From the cell containing the given text, extract its center point as (X, Y) coordinate. 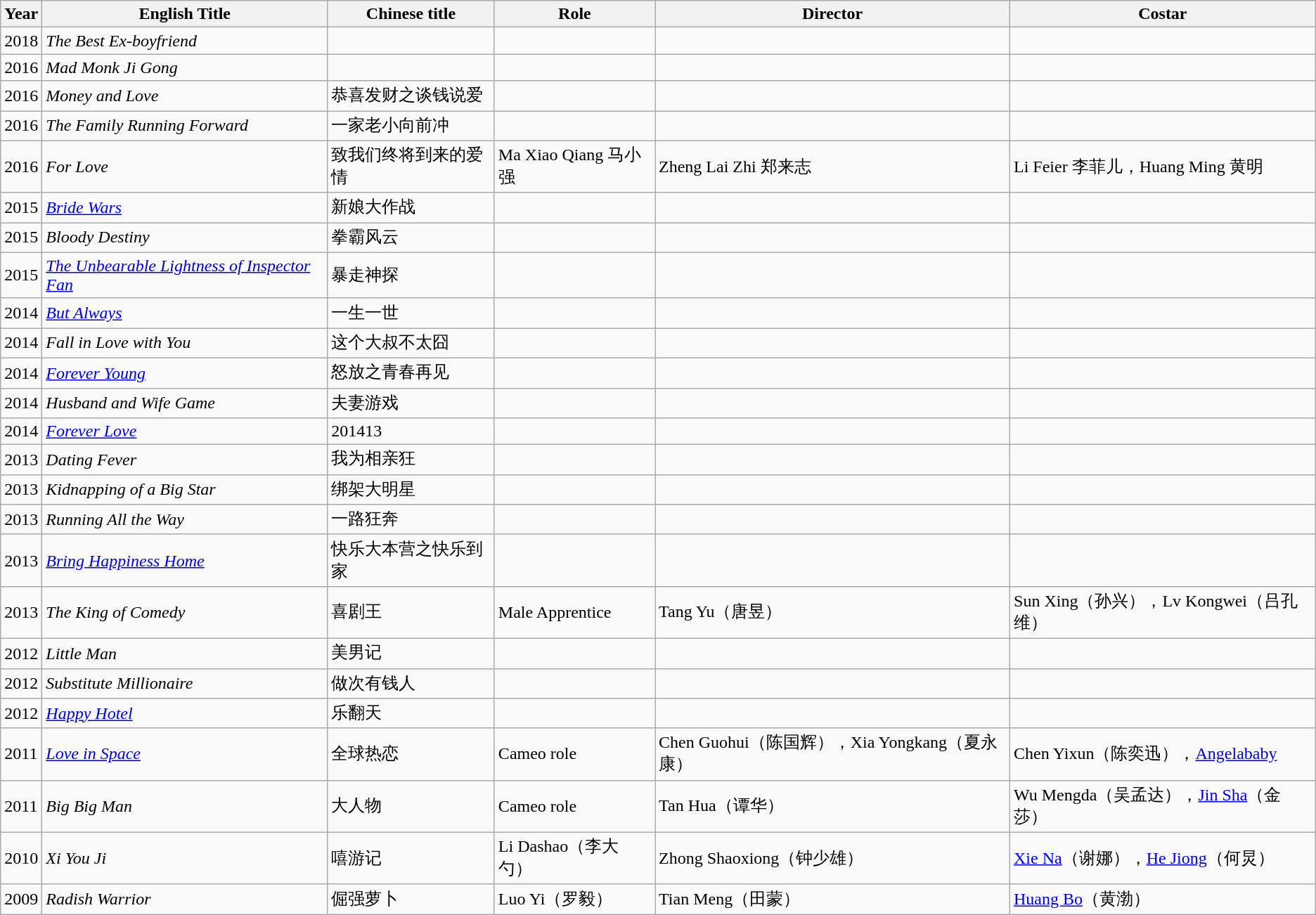
But Always (185, 313)
Forever Young (185, 372)
快乐大本营之快乐到家 (411, 560)
Radish Warrior (185, 900)
Chinese title (411, 14)
Li Feier 李菲儿，Huang Ming 黄明 (1163, 167)
Ma Xiao Qiang 马小强 (574, 167)
全球热恋 (411, 754)
Chen Yixun（陈奕迅），Angelababy (1163, 754)
English Title (185, 14)
乐翻天 (411, 714)
Forever Love (185, 431)
2009 (21, 900)
倔强萝卜 (411, 900)
Love in Space (185, 754)
嘻游记 (411, 858)
For Love (185, 167)
一家老小向前冲 (411, 126)
Kidnapping of a Big Star (185, 489)
Tang Yu（唐昱） (832, 612)
Tian Meng（田蒙） (832, 900)
Wu Mengda（吴孟达），Jin Sha（金莎） (1163, 806)
The Best Ex-boyfriend (185, 41)
Sun Xing（孙兴），Lv Kongwei（吕孔维） (1163, 612)
Running All the Way (185, 520)
Xie Na（谢娜），He Jiong（何炅） (1163, 858)
拳霸风云 (411, 238)
我为相亲狂 (411, 460)
喜剧王 (411, 612)
夫妻游戏 (411, 403)
美男记 (411, 654)
一生一世 (411, 313)
Substitute Millionaire (185, 683)
Fall in Love with You (185, 343)
Male Apprentice (574, 612)
The Unbearable Lightness of Inspector Fan (185, 275)
暴走神探 (411, 275)
Role (574, 14)
恭喜发财之谈钱说爱 (411, 96)
Happy Hotel (185, 714)
Bring Happiness Home (185, 560)
怒放之青春再见 (411, 372)
Tan Hua（谭华） (832, 806)
The Family Running Forward (185, 126)
Year (21, 14)
Chen Guohui（陈国辉），Xia Yongkang（夏永康） (832, 754)
Zheng Lai Zhi 郑来志 (832, 167)
Li Dashao（李大勺） (574, 858)
The King of Comedy (185, 612)
Director (832, 14)
Big Big Man (185, 806)
2010 (21, 858)
致我们终将到来的爱情 (411, 167)
Xi You Ji (185, 858)
Money and Love (185, 96)
2018 (21, 41)
Huang Bo（黄渤） (1163, 900)
Little Man (185, 654)
大人物 (411, 806)
Mad Monk Ji Gong (185, 67)
Zhong Shaoxiong（钟少雄） (832, 858)
Bloody Destiny (185, 238)
Luo Yi（罗毅） (574, 900)
绑架大明星 (411, 489)
Costar (1163, 14)
这个大叔不太囧 (411, 343)
Bride Wars (185, 208)
做次有钱人 (411, 683)
一路狂奔 (411, 520)
新娘大作战 (411, 208)
Husband and Wife Game (185, 403)
Dating Fever (185, 460)
201413 (411, 431)
